Search for the cell housing the specified text and yield its [X, Y] center coordinate. 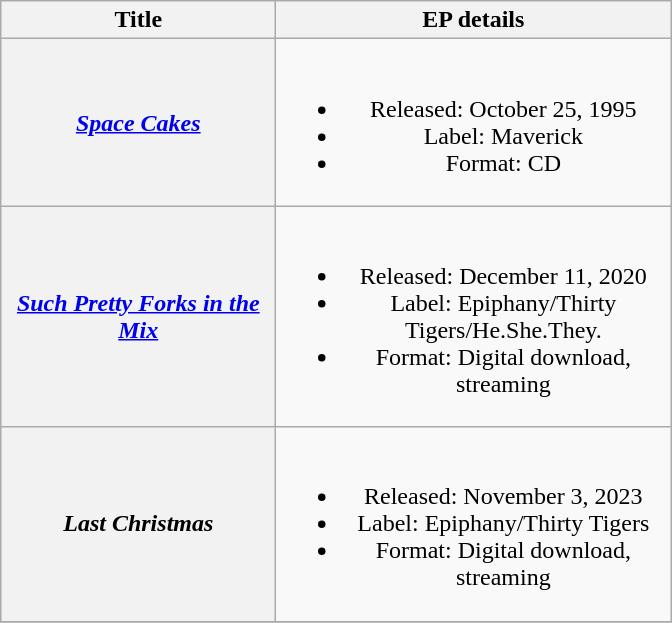
Space Cakes [138, 122]
Released: December 11, 2020Label: Epiphany/Thirty Tigers/He.She.They.Format: Digital download, streaming [474, 316]
Last Christmas [138, 524]
Title [138, 20]
Released: October 25, 1995Label: MaverickFormat: CD [474, 122]
Released: November 3, 2023Label: Epiphany/Thirty TigersFormat: Digital download, streaming [474, 524]
Such Pretty Forks in the Mix [138, 316]
EP details [474, 20]
